From the cell containing the given text, extract its center point as [x, y] coordinate. 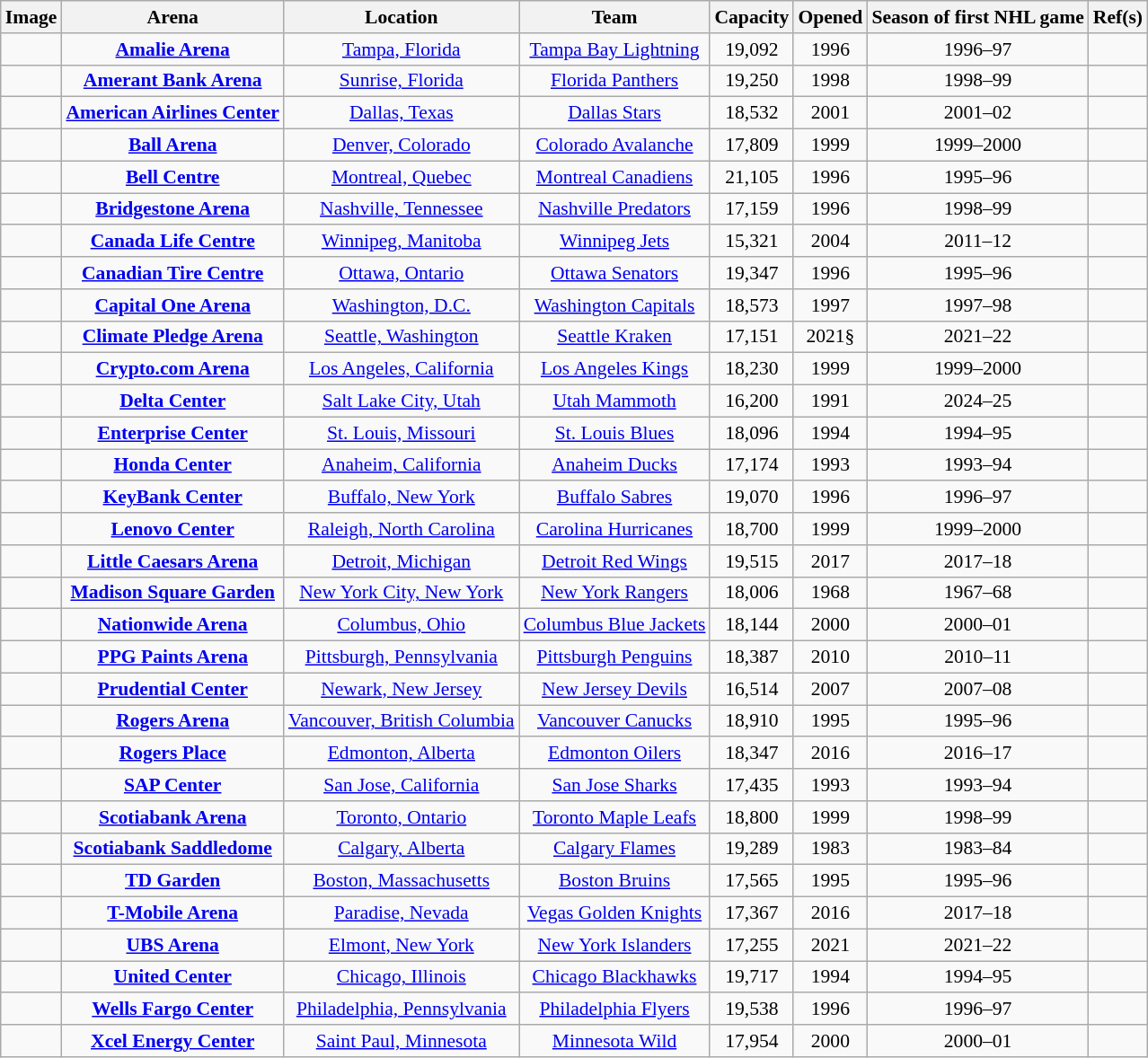
2004 [830, 242]
Canadian Tire Centre [172, 273]
Toronto Maple Leafs [614, 817]
Ottawa Senators [614, 273]
Image [31, 17]
18,573 [751, 305]
2007 [830, 689]
American Airlines Center [172, 113]
2016–17 [977, 754]
New York Islanders [614, 945]
New Jersey Devils [614, 689]
Salt Lake City, Utah [402, 401]
New York Rangers [614, 593]
San Jose Sharks [614, 785]
Wells Fargo Center [172, 1010]
Pittsburgh Penguins [614, 657]
Philadelphia, Pennsylvania [402, 1010]
1983–84 [977, 849]
Utah Mammoth [614, 401]
San Jose, California [402, 785]
Newark, New Jersey [402, 689]
Toronto, Ontario [402, 817]
Columbus Blue Jackets [614, 625]
17,151 [751, 337]
18,532 [751, 113]
Minnesota Wild [614, 1041]
17,255 [751, 945]
Nashville, Tennessee [402, 209]
Scotiabank Saddledome [172, 849]
18,230 [751, 369]
Arena [172, 17]
UBS Arena [172, 945]
18,910 [751, 721]
19,070 [751, 498]
19,515 [751, 561]
Edmonton, Alberta [402, 754]
Rogers Place [172, 754]
Dallas, Texas [402, 113]
18,096 [751, 433]
16,514 [751, 689]
2017 [830, 561]
Denver, Colorado [402, 145]
21,105 [751, 177]
18,387 [751, 657]
17,809 [751, 145]
Calgary Flames [614, 849]
Boston Bruins [614, 881]
Crypto.com Arena [172, 369]
Elmont, New York [402, 945]
18,347 [751, 754]
Rogers Arena [172, 721]
Prudential Center [172, 689]
Boston, Massachusetts [402, 881]
18,800 [751, 817]
Ball Arena [172, 145]
Nationwide Arena [172, 625]
1997 [830, 305]
17,174 [751, 465]
Nashville Predators [614, 209]
Seattle Kraken [614, 337]
Paradise, Nevada [402, 913]
Team [614, 17]
Washington Capitals [614, 305]
SAP Center [172, 785]
1968 [830, 593]
Climate Pledge Arena [172, 337]
19,250 [751, 81]
Amerant Bank Arena [172, 81]
2001–02 [977, 113]
Anaheim Ducks [614, 465]
Edmonton Oilers [614, 754]
2024–25 [977, 401]
18,006 [751, 593]
2011–12 [977, 242]
18,700 [751, 529]
Buffalo Sabres [614, 498]
Seattle, Washington [402, 337]
Montreal, Quebec [402, 177]
Sunrise, Florida [402, 81]
Calgary, Alberta [402, 849]
Columbus, Ohio [402, 625]
17,159 [751, 209]
19,347 [751, 273]
1983 [830, 849]
16,200 [751, 401]
19,717 [751, 977]
TD Garden [172, 881]
Tampa, Florida [402, 49]
Los Angeles Kings [614, 369]
Winnipeg, Manitoba [402, 242]
19,092 [751, 49]
Lenovo Center [172, 529]
18,144 [751, 625]
Florida Panthers [614, 81]
Scotiabank Arena [172, 817]
2010 [830, 657]
2021§ [830, 337]
Montreal Canadiens [614, 177]
Delta Center [172, 401]
Philadelphia Flyers [614, 1010]
Winnipeg Jets [614, 242]
Amalie Arena [172, 49]
United Center [172, 977]
Pittsburgh, Pennsylvania [402, 657]
T-Mobile Arena [172, 913]
Xcel Energy Center [172, 1041]
Little Caesars Arena [172, 561]
Bridgestone Arena [172, 209]
17,565 [751, 881]
KeyBank Center [172, 498]
Bell Centre [172, 177]
Raleigh, North Carolina [402, 529]
Anaheim, California [402, 465]
Ottawa, Ontario [402, 273]
Capacity [751, 17]
Madison Square Garden [172, 593]
Enterprise Center [172, 433]
1998 [830, 81]
2007–08 [977, 689]
1997–98 [977, 305]
17,435 [751, 785]
Saint Paul, Minnesota [402, 1041]
2021 [830, 945]
New York City, New York [402, 593]
Honda Center [172, 465]
Opened [830, 17]
St. Louis Blues [614, 433]
Capital One Arena [172, 305]
Carolina Hurricanes [614, 529]
1967–68 [977, 593]
PPG Paints Arena [172, 657]
Tampa Bay Lightning [614, 49]
Season of first NHL game [977, 17]
Washington, D.C. [402, 305]
Detroit Red Wings [614, 561]
Colorado Avalanche [614, 145]
1991 [830, 401]
Detroit, Michigan [402, 561]
Los Angeles, California [402, 369]
Ref(s) [1117, 17]
15,321 [751, 242]
Dallas Stars [614, 113]
Chicago Blackhawks [614, 977]
Location [402, 17]
2001 [830, 113]
Vegas Golden Knights [614, 913]
19,289 [751, 849]
Buffalo, New York [402, 498]
17,367 [751, 913]
St. Louis, Missouri [402, 433]
17,954 [751, 1041]
Canada Life Centre [172, 242]
Chicago, Illinois [402, 977]
Vancouver Canucks [614, 721]
19,538 [751, 1010]
Vancouver, British Columbia [402, 721]
2010–11 [977, 657]
